Determine the (x, y) coordinate at the center of the cell enclosing the given text.  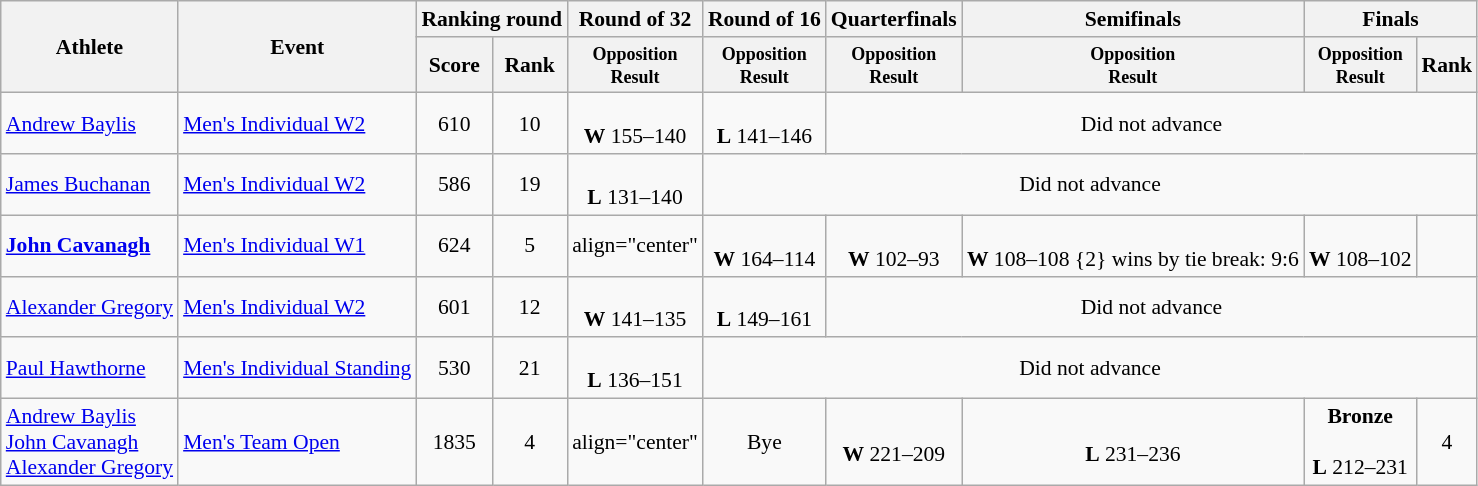
W 141–135 (635, 306)
Semifinals (1133, 19)
L 131–140 (635, 184)
624 (454, 246)
W 102–93 (894, 246)
Athlete (90, 47)
W 164–114 (764, 246)
James Buchanan (90, 184)
Bye (764, 442)
L 141–146 (764, 124)
W 108–108 {2} wins by tie break: 9:6 (1133, 246)
Men's Team Open (297, 442)
21 (530, 368)
W 155–140 (635, 124)
Round of 16 (764, 19)
Bronze L 212–231 (1360, 442)
10 (530, 124)
L 136–151 (635, 368)
L 149–161 (764, 306)
Finals (1390, 19)
5 (530, 246)
Andrew Baylis (90, 124)
19 (530, 184)
L 231–236 (1133, 442)
Andrew BaylisJohn CavanaghAlexander Gregory (90, 442)
601 (454, 306)
John Cavanagh (90, 246)
Men's Individual Standing (297, 368)
Quarterfinals (894, 19)
Round of 32 (635, 19)
W 108–102 (1360, 246)
610 (454, 124)
1835 (454, 442)
586 (454, 184)
530 (454, 368)
W 221–209 (894, 442)
Men's Individual W1 (297, 246)
12 (530, 306)
Paul Hawthorne (90, 368)
Ranking round (492, 19)
Score (454, 65)
Event (297, 47)
Alexander Gregory (90, 306)
